From the cell containing the given text, extract its center point as [x, y] coordinate. 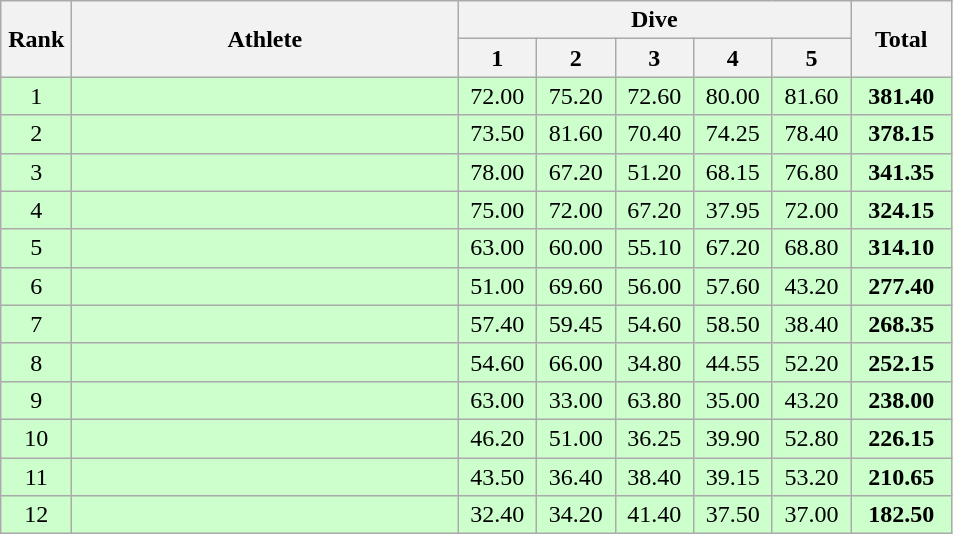
381.40 [902, 96]
238.00 [902, 400]
57.40 [498, 324]
57.60 [734, 286]
75.00 [498, 210]
34.80 [654, 362]
36.40 [576, 477]
44.55 [734, 362]
35.00 [734, 400]
39.90 [734, 438]
78.00 [498, 172]
41.40 [654, 515]
34.20 [576, 515]
70.40 [654, 134]
Dive [654, 20]
75.20 [576, 96]
12 [36, 515]
10 [36, 438]
Rank [36, 39]
37.00 [812, 515]
8 [36, 362]
52.80 [812, 438]
68.15 [734, 172]
76.80 [812, 172]
59.45 [576, 324]
Total [902, 39]
43.50 [498, 477]
39.15 [734, 477]
60.00 [576, 248]
36.25 [654, 438]
11 [36, 477]
56.00 [654, 286]
52.20 [812, 362]
55.10 [654, 248]
73.50 [498, 134]
74.25 [734, 134]
277.40 [902, 286]
9 [36, 400]
63.80 [654, 400]
51.20 [654, 172]
378.15 [902, 134]
210.65 [902, 477]
341.35 [902, 172]
268.35 [902, 324]
58.50 [734, 324]
324.15 [902, 210]
72.60 [654, 96]
46.20 [498, 438]
69.60 [576, 286]
314.10 [902, 248]
68.80 [812, 248]
33.00 [576, 400]
252.15 [902, 362]
78.40 [812, 134]
66.00 [576, 362]
226.15 [902, 438]
32.40 [498, 515]
37.95 [734, 210]
80.00 [734, 96]
6 [36, 286]
Athlete [265, 39]
37.50 [734, 515]
7 [36, 324]
182.50 [902, 515]
53.20 [812, 477]
